Scan for the cell matching the given text and deliver its (X, Y) coordinate at center. 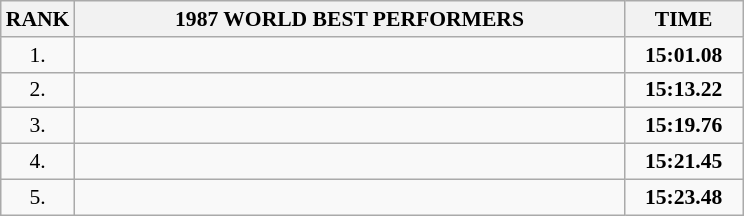
15:01.08 (684, 55)
15:21.45 (684, 162)
15:19.76 (684, 126)
15:23.48 (684, 197)
1. (38, 55)
5. (38, 197)
TIME (684, 19)
4. (38, 162)
RANK (38, 19)
2. (38, 90)
1987 WORLD BEST PERFORMERS (349, 19)
15:13.22 (684, 90)
3. (38, 126)
